Capture the cell that displays the provided text and extract its [x, y] central coordinate. 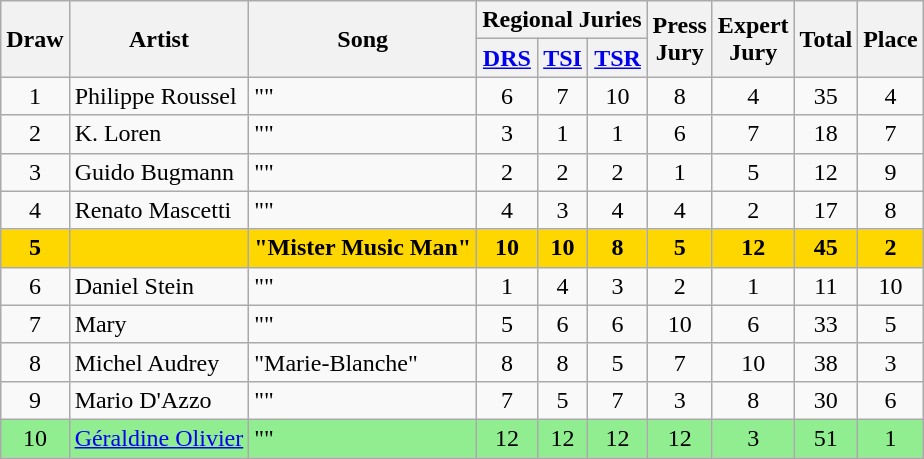
33 [826, 324]
11 [826, 286]
Total [826, 39]
Song [363, 39]
30 [826, 400]
Guido Bugmann [159, 172]
DRS [507, 58]
"Mister Music Man" [363, 248]
Mary [159, 324]
Renato Mascetti [159, 210]
17 [826, 210]
38 [826, 362]
PressJury [680, 39]
"Marie-Blanche" [363, 362]
Draw [35, 39]
35 [826, 96]
18 [826, 134]
45 [826, 248]
K. Loren [159, 134]
51 [826, 438]
TSR [618, 58]
TSI [562, 58]
Mario D'Azzo [159, 400]
Philippe Roussel [159, 96]
ExpertJury [753, 39]
Regional Juries [562, 20]
Place [891, 39]
Daniel Stein [159, 286]
Géraldine Olivier [159, 438]
Artist [159, 39]
Michel Audrey [159, 362]
